Extract the (x, y) coordinate from the center of the cell holding the provided text.  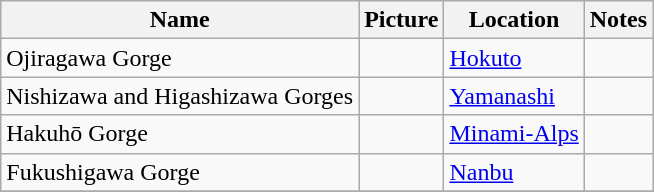
Fukushigawa Gorge (180, 172)
Notes (618, 20)
Picture (402, 20)
Yamanashi (514, 96)
Hokuto (514, 58)
Location (514, 20)
Hakuhō Gorge (180, 134)
Minami-Alps (514, 134)
Nishizawa and Higashizawa Gorges (180, 96)
Name (180, 20)
Ojiragawa Gorge (180, 58)
Nanbu (514, 172)
